Detect which cell encompasses the target text, then output its (X, Y) center coordinate. 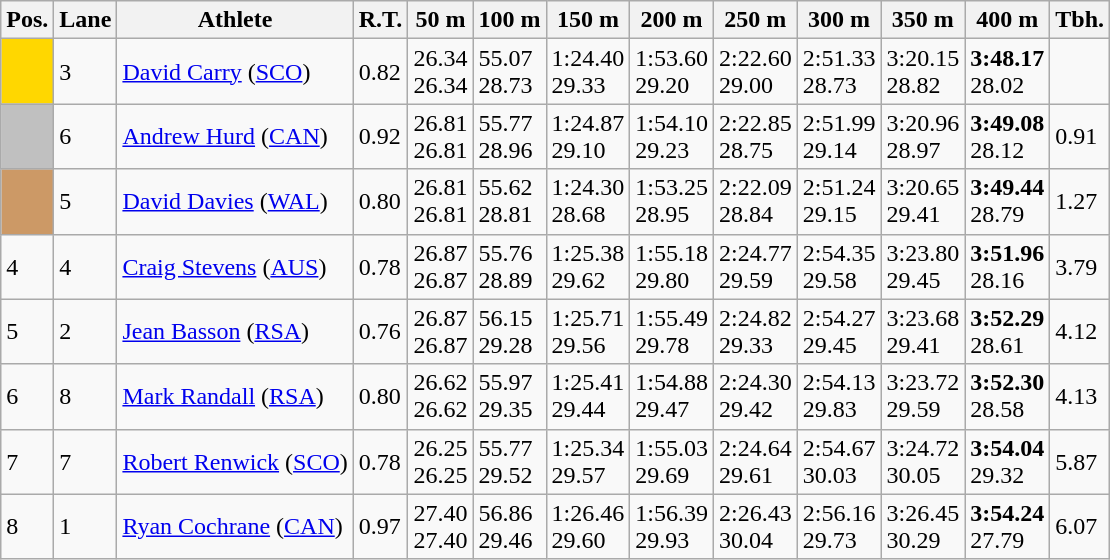
6.07 (1080, 526)
1:56.3929.93 (672, 526)
3:23.7229.59 (923, 396)
3:20.6529.41 (923, 202)
Athlete (235, 20)
56.1529.28 (510, 332)
0.91 (1080, 136)
3:52.2928.61 (1008, 332)
3:20.9628.97 (923, 136)
2:54.3529.58 (839, 266)
350 m (923, 20)
3:26.4530.29 (923, 526)
3:52.3028.58 (1008, 396)
0.97 (380, 526)
150 m (588, 20)
3:49.4428.79 (1008, 202)
3:23.6829.41 (923, 332)
2:51.3328.73 (839, 72)
4.12 (1080, 332)
250 m (755, 20)
2:22.0928.84 (755, 202)
100 m (510, 20)
2:54.6730.03 (839, 462)
3 (86, 72)
55.7729.52 (510, 462)
2:54.2729.45 (839, 332)
1 (86, 526)
R.T. (380, 20)
26.3426.34 (440, 72)
0.76 (380, 332)
2:22.8528.75 (755, 136)
56.8629.46 (510, 526)
3:20.1528.82 (923, 72)
1:55.1829.80 (672, 266)
5.87 (1080, 462)
2:51.9929.14 (839, 136)
David Carry (SCO) (235, 72)
55.6228.81 (510, 202)
2:56.1629.73 (839, 526)
1:24.3028.68 (588, 202)
1:53.6029.20 (672, 72)
55.7728.96 (510, 136)
26.2526.25 (440, 462)
1:24.8729.10 (588, 136)
1:26.4629.60 (588, 526)
50 m (440, 20)
Robert Renwick (SCO) (235, 462)
26.6226.62 (440, 396)
Ryan Cochrane (CAN) (235, 526)
4.13 (1080, 396)
Pos. (28, 20)
2:26.4330.04 (755, 526)
400 m (1008, 20)
Lane (86, 20)
1:55.4929.78 (672, 332)
27.4027.40 (440, 526)
2 (86, 332)
1:53.2528.95 (672, 202)
1:25.3829.62 (588, 266)
2:24.3029.42 (755, 396)
3:54.2427.79 (1008, 526)
2:24.8229.33 (755, 332)
2:24.7729.59 (755, 266)
Mark Randall (RSA) (235, 396)
2:54.1329.83 (839, 396)
2:51.2429.15 (839, 202)
1:25.7129.56 (588, 332)
Tbh. (1080, 20)
3.79 (1080, 266)
Jean Basson (RSA) (235, 332)
3:23.8029.45 (923, 266)
1:54.8829.47 (672, 396)
3:51.9628.16 (1008, 266)
300 m (839, 20)
1:24.4029.33 (588, 72)
2:22.6029.00 (755, 72)
1.27 (1080, 202)
2:24.6429.61 (755, 462)
1:25.4129.44 (588, 396)
0.82 (380, 72)
1:55.0329.69 (672, 462)
Craig Stevens (AUS) (235, 266)
0.92 (380, 136)
55.9729.35 (510, 396)
200 m (672, 20)
3:24.7230.05 (923, 462)
55.0728.73 (510, 72)
3:48.1728.02 (1008, 72)
David Davies (WAL) (235, 202)
1:54.1029.23 (672, 136)
1:25.3429.57 (588, 462)
3:54.0429.32 (1008, 462)
55.7628.89 (510, 266)
3:49.0828.12 (1008, 136)
Andrew Hurd (CAN) (235, 136)
